Determine the (x, y) coordinate at the center of the cell enclosing the given text.  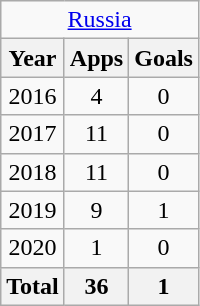
Total (33, 286)
2018 (33, 172)
2019 (33, 210)
36 (96, 286)
Year (33, 58)
Russia (100, 20)
Apps (96, 58)
2016 (33, 96)
2017 (33, 134)
Goals (164, 58)
2020 (33, 248)
4 (96, 96)
9 (96, 210)
